From the cell containing the given text, extract its center point as (x, y) coordinate. 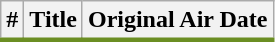
Original Air Date (178, 21)
Title (54, 21)
# (12, 21)
